Pinpoint the cell where the given text exists, returning its (X, Y) midpoint coordinate. 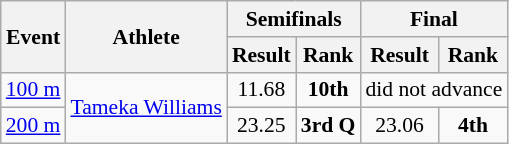
200 m (34, 126)
Final (434, 19)
3rd Q (328, 126)
Tameka Williams (146, 108)
10th (328, 90)
Semifinals (294, 19)
23.25 (262, 126)
did not advance (434, 90)
Event (34, 36)
100 m (34, 90)
4th (474, 126)
Athlete (146, 36)
23.06 (399, 126)
11.68 (262, 90)
